From the cell containing the given text, extract its center point as (X, Y) coordinate. 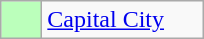
Capital City (122, 20)
